From the cell containing the given text, extract its center point as [x, y] coordinate. 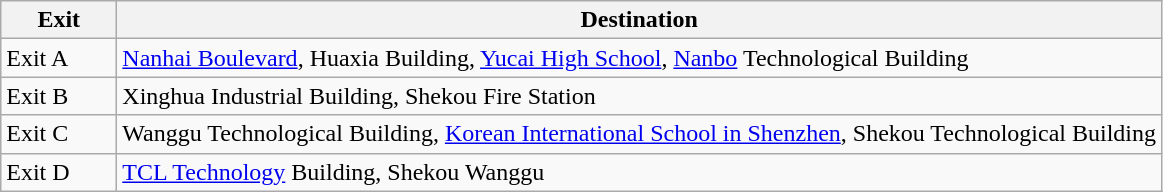
Xinghua Industrial Building, Shekou Fire Station [640, 96]
Exit [59, 20]
Nanhai Boulevard, Huaxia Building, Yucai High School, Nanbo Technological Building [640, 58]
Destination [640, 20]
Exit A [59, 58]
Wanggu Technological Building, Korean International School in Shenzhen, Shekou Technological Building [640, 134]
Exit B [59, 96]
Exit D [59, 172]
TCL Technology Building, Shekou Wanggu [640, 172]
Exit C [59, 134]
